Identify which cell holds the provided text, then report its [x, y] central coordinate. 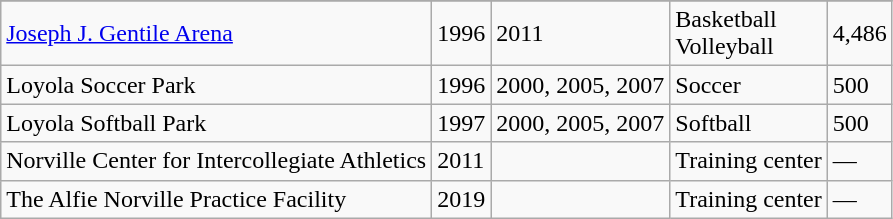
1997 [462, 123]
Loyola Softball Park [216, 123]
4,486 [860, 34]
2019 [462, 199]
Norville Center for Intercollegiate Athletics [216, 161]
BasketballVolleyball [748, 34]
Soccer [748, 85]
The Alfie Norville Practice Facility [216, 199]
Joseph J. Gentile Arena [216, 34]
Loyola Soccer Park [216, 85]
Softball [748, 123]
